Return [x, y] of the center of cell containing provided text 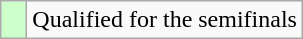
Qualified for the semifinals [165, 20]
